Find where the given text appears and provide that cell's center as (x, y) coordinate. 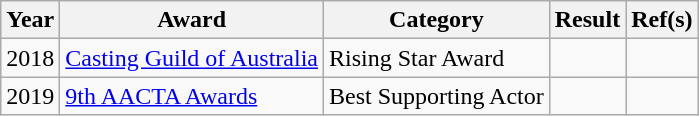
Best Supporting Actor (437, 96)
Ref(s) (662, 20)
2019 (30, 96)
Casting Guild of Australia (192, 58)
Year (30, 20)
Rising Star Award (437, 58)
2018 (30, 58)
Award (192, 20)
Category (437, 20)
Result (587, 20)
9th AACTA Awards (192, 96)
